Provide the (x, y) coordinate of the cell's center where the given text is located.  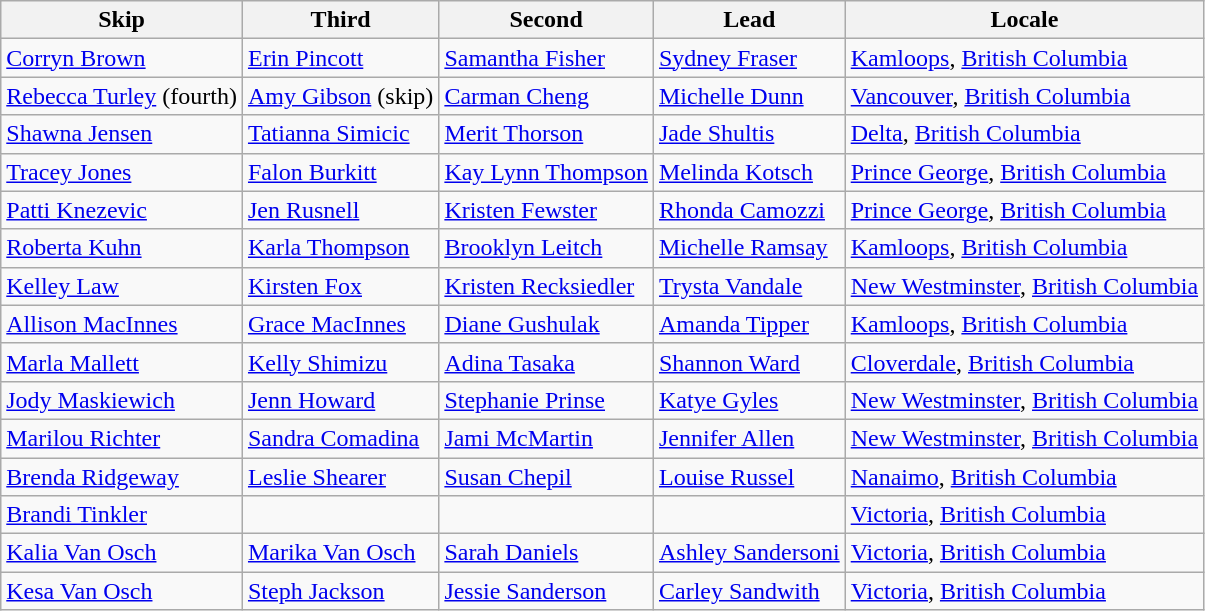
Vancouver, British Columbia (1024, 96)
Sydney Fraser (749, 58)
Falon Burkitt (340, 172)
Ashley Sandersoni (749, 553)
Louise Russel (749, 477)
Brenda Ridgeway (122, 477)
Amanda Tipper (749, 324)
Kelly Shimizu (340, 362)
Cloverdale, British Columbia (1024, 362)
Melinda Kotsch (749, 172)
Merit Thorson (546, 134)
Marika Van Osch (340, 553)
Roberta Kuhn (122, 248)
Kristen Recksiedler (546, 286)
Kesa Van Osch (122, 591)
Diane Gushulak (546, 324)
Katye Gyles (749, 400)
Skip (122, 20)
Delta, British Columbia (1024, 134)
Michelle Dunn (749, 96)
Kirsten Fox (340, 286)
Grace MacInnes (340, 324)
Patti Knezevic (122, 210)
Steph Jackson (340, 591)
Stephanie Prinse (546, 400)
Jami McMartin (546, 438)
Shannon Ward (749, 362)
Jessie Sanderson (546, 591)
Jody Maskiewich (122, 400)
Kalia Van Osch (122, 553)
Kelley Law (122, 286)
Amy Gibson (skip) (340, 96)
Allison MacInnes (122, 324)
Sarah Daniels (546, 553)
Brooklyn Leitch (546, 248)
Lead (749, 20)
Susan Chepil (546, 477)
Locale (1024, 20)
Marilou Richter (122, 438)
Shawna Jensen (122, 134)
Tracey Jones (122, 172)
Corryn Brown (122, 58)
Samantha Fisher (546, 58)
Adina Tasaka (546, 362)
Jenn Howard (340, 400)
Leslie Shearer (340, 477)
Rebecca Turley (fourth) (122, 96)
Third (340, 20)
Carman Cheng (546, 96)
Kay Lynn Thompson (546, 172)
Tatianna Simicic (340, 134)
Jen Rusnell (340, 210)
Rhonda Camozzi (749, 210)
Second (546, 20)
Sandra Comadina (340, 438)
Jennifer Allen (749, 438)
Trysta Vandale (749, 286)
Marla Mallett (122, 362)
Karla Thompson (340, 248)
Erin Pincott (340, 58)
Brandi Tinkler (122, 515)
Nanaimo, British Columbia (1024, 477)
Jade Shultis (749, 134)
Michelle Ramsay (749, 248)
Kristen Fewster (546, 210)
Carley Sandwith (749, 591)
